Scan for the cell matching the given text and deliver its [x, y] coordinate at center. 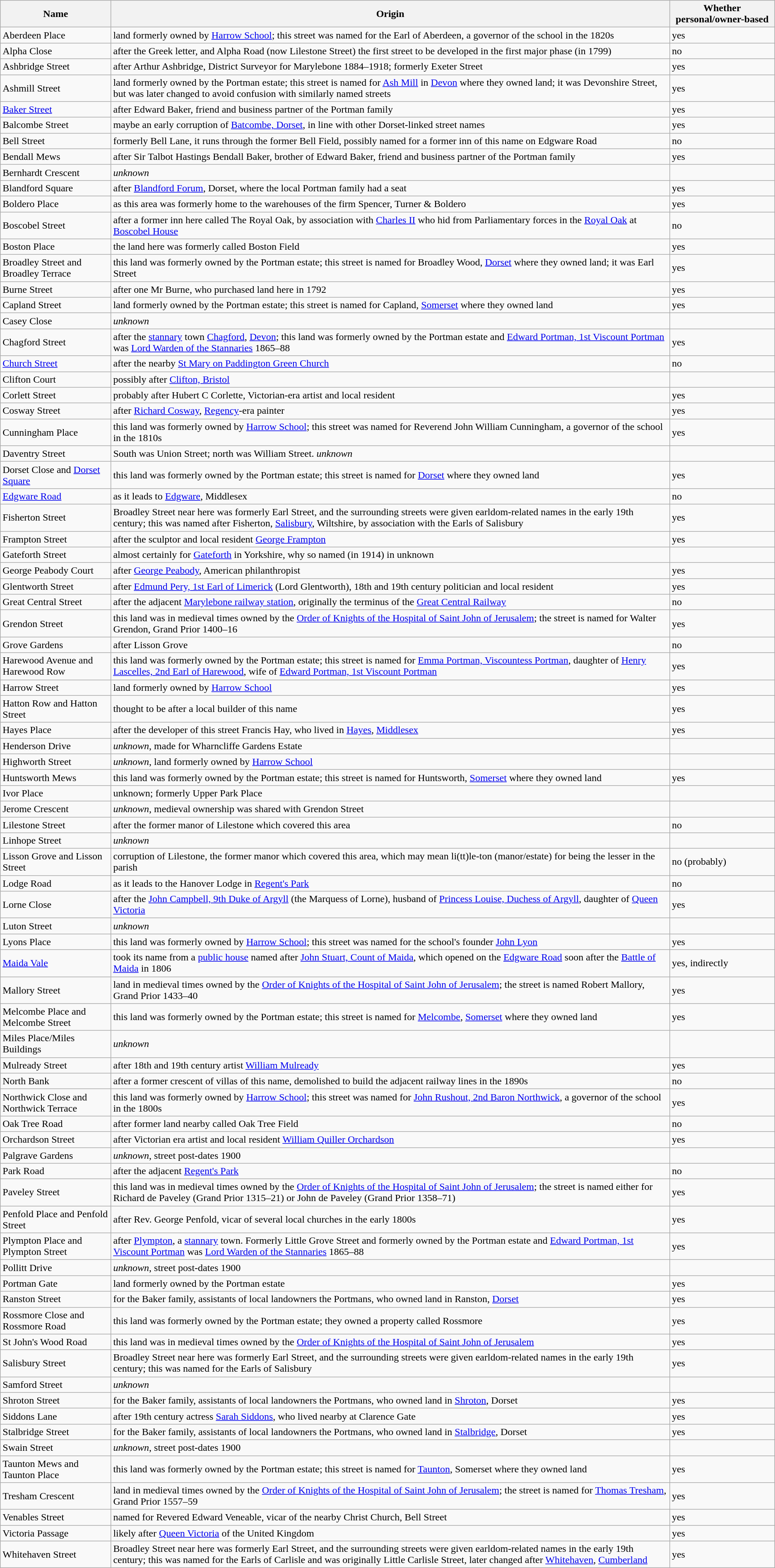
after the developer of this street Francis Hay, who lived in Hayes, Middlesex [390, 730]
the land here was formerly called Boston Field [390, 247]
Aberdeen Place [55, 35]
this land was in medieval times owned by the Order of Knights of the Hospital of Saint John of Jerusalem [390, 1342]
almost certainly for Gateforth in Yorkshire, why so named (in 1914) in unknown [390, 555]
Swain Street [55, 1447]
unknown, land formerly owned by Harrow School [390, 762]
Henderson Drive [55, 746]
Church Street [55, 364]
Shroton Street [55, 1400]
Casey Close [55, 321]
after the sculptor and local resident George Frampton [390, 539]
after Victorian era artist and local resident William Quiller Orchardson [390, 1139]
Clifton Court [55, 379]
Gateforth Street [55, 555]
Mallory Street [55, 990]
as this area was formerly home to the warehouses of the firm Spencer, Turner & Boldero [390, 204]
Broadley Street and Broadley Terrace [55, 268]
unknown, medieval ownership was shared with Grendon Street [390, 809]
Boston Place [55, 247]
Linhope Street [55, 841]
after the adjacent Marylebone railway station, originally the terminus of the Great Central Railway [390, 602]
Burne Street [55, 289]
for the Baker family, assistants of local landowners the Portmans, who owned land in Stalbridge, Dorset [390, 1432]
Cunningham Place [55, 432]
Bendall Mews [55, 157]
Baker Street [55, 109]
Glentworth Street [55, 586]
Maida Vale [55, 963]
Grove Gardens [55, 645]
unknown; formerly Upper Park Place [390, 793]
after a former inn here called The Royal Oak, by association with Charles II who hid from Parliamentary forces in the Royal Oak at Boscobel House [390, 225]
St John's Wood Road [55, 1342]
for the Baker family, assistants of local landowners the Portmans, who owned land in Ranston, Dorset [390, 1299]
Salisbury Street [55, 1363]
Paveley Street [55, 1193]
possibly after Clifton, Bristol [390, 379]
North Bank [55, 1081]
after the Greek letter, and Alpha Road (now Lilestone Street) the first street to be developed in the first major phase (in 1799) [390, 51]
Bell Street [55, 141]
after Arthur Ashbridge, District Surveyor for Marylebone 1884–1918; formerly Exeter Street [390, 67]
after the former manor of Lilestone which covered this area [390, 825]
land formerly owned by Harrow School; this street was named for the Earl of Aberdeen, a governor of the school in the 1820s [390, 35]
Siddons Lane [55, 1416]
this land was formerly owned by the Portman estate; this street is named for Huntsworth, Somerset where they owned land [390, 777]
after George Peabody, American philanthropist [390, 571]
Huntsworth Mews [55, 777]
Dorset Close and Dorset Square [55, 475]
land formerly owned by Harrow School [390, 688]
after Rev. George Penfold, vicar of several local churches in the early 1800s [390, 1219]
Edgware Road [55, 496]
after Richard Cosway, Regency-era painter [390, 411]
Park Road [55, 1171]
Portman Gate [55, 1283]
Lorne Close [55, 905]
Oak Tree Road [55, 1124]
after Edward Baker, friend and business partner of the Portman family [390, 109]
Rossmore Close and Rossmore Road [55, 1320]
this land was formerly owned by Harrow School; this street was named for John Rushout, 2nd Baron Northwick, a governor of the school in the 1800s [390, 1102]
Fisherton Street [55, 518]
Whitehaven Street [55, 1555]
Palgrave Gardens [55, 1155]
Harrow Street [55, 688]
Blandford Square [55, 188]
named for Revered Edward Veneable, vicar of the nearby Christ Church, Bell Street [390, 1517]
Penfold Place and Penfold Street [55, 1219]
for the Baker family, assistants of local landowners the Portmans, who owned land in Shroton, Dorset [390, 1400]
Boldero Place [55, 204]
after Blandford Forum, Dorset, where the local Portman family had a seat [390, 188]
South was Union Street; north was William Street. unknown [390, 454]
this land was formerly owned by the Portman estate; this street is named for Taunton, Somerset where they owned land [390, 1469]
Cosway Street [55, 411]
Mulready Street [55, 1065]
as it leads to Edgware, Middlesex [390, 496]
maybe an early corruption of Batcombe, Dorset, in line with other Dorset-linked street names [390, 125]
Pollitt Drive [55, 1268]
land formerly owned by the Portman estate; this street is named for Capland, Somerset where they owned land [390, 305]
Miles Place/Miles Buildings [55, 1044]
Ashmill Street [55, 88]
Lisson Grove and Lisson Street [55, 862]
Bernhardt Crescent [55, 172]
Corlett Street [55, 395]
Whether personal/owner-based [722, 14]
this land was formerly owned by Harrow School; this street was named for Reverend John William Cunningham, a governor of the school in the 1810s [390, 432]
no (probably) [722, 862]
Northwick Close and Northwick Terrace [55, 1102]
Ivor Place [55, 793]
Lilestone Street [55, 825]
after Edmund Pery, 1st Earl of Limerick (Lord Glentworth), 18th and 19th century politician and local resident [390, 586]
Orchardson Street [55, 1139]
probably after Hubert C Corlette, Victorian-era artist and local resident [390, 395]
after Sir Talbot Hastings Bendall Baker, brother of Edward Baker, friend and business partner of the Portman family [390, 157]
Plympton Place and Plympton Street [55, 1247]
Taunton Mews and Taunton Place [55, 1469]
formerly Bell Lane, it runs through the former Bell Field, possibly named for a former inn of this name on Edgware Road [390, 141]
Melcombe Place and Melcombe Street [55, 1017]
after 18th and 19th century artist William Mulready [390, 1065]
Lodge Road [55, 883]
this land was formerly owned by the Portman estate; this street is named for Melcombe, Somerset where they owned land [390, 1017]
Jerome Crescent [55, 809]
Luton Street [55, 926]
Name [55, 14]
Chagford Street [55, 342]
Daventry Street [55, 454]
Tresham Crescent [55, 1496]
George Peabody Court [55, 571]
Balcombe Street [55, 125]
this land was formerly owned by the Portman estate; this street is named for Dorset where they owned land [390, 475]
after former land nearby called Oak Tree Field [390, 1124]
land formerly owned by the Portman estate [390, 1283]
this land was formerly owned by Harrow School; this street was named for the school's founder John Lyon [390, 942]
this land was formerly owned by the Portman estate; they owned a property called Rossmore [390, 1320]
after 19th century actress Sarah Siddons, who lived nearby at Clarence Gate [390, 1416]
Capland Street [55, 305]
thought to be after a local builder of this name [390, 709]
after the adjacent Regent's Park [390, 1171]
this land was formerly owned by the Portman estate; this street is named for Broadley Wood, Dorset where they owned land; it was Earl Street [390, 268]
after the John Campbell, 9th Duke of Argyll (the Marquess of Lorne), husband of Princess Louise, Duchess of Argyll, daughter of Queen Victoria [390, 905]
Hayes Place [55, 730]
yes, indirectly [722, 963]
Great Central Street [55, 602]
Lyons Place [55, 942]
Victoria Passage [55, 1533]
unknown, made for Wharncliffe Gardens Estate [390, 746]
after the nearby St Mary on Paddington Green Church [390, 364]
after a former crescent of villas of this name, demolished to build the adjacent railway lines in the 1890s [390, 1081]
Stalbridge Street [55, 1432]
Alpha Close [55, 51]
after Lisson Grove [390, 645]
Harewood Avenue and Harewood Row [55, 666]
Venables Street [55, 1517]
after one Mr Burne, who purchased land here in 1792 [390, 289]
Hatton Row and Hatton Street [55, 709]
Grendon Street [55, 624]
likely after Queen Victoria of the United Kingdom [390, 1533]
Frampton Street [55, 539]
Ranston Street [55, 1299]
as it leads to the Hanover Lodge in Regent's Park [390, 883]
Boscobel Street [55, 225]
Origin [390, 14]
Highworth Street [55, 762]
Samford Street [55, 1385]
Ashbridge Street [55, 67]
corruption of Lilestone, the former manor which covered this area, which may mean li(tt)le-ton (manor/estate) for being the lesser in the parish [390, 862]
took its name from a public house named after John Stuart, Count of Maida, which opened on the Edgware Road soon after the Battle of Maida in 1806 [390, 963]
